Output the (X, Y) coordinate of the center of the cell containing the given text.  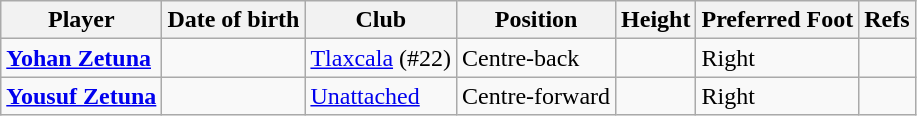
Position (536, 20)
Centre-forward (536, 96)
Club (381, 20)
Height (656, 20)
Yousuf Zetuna (82, 96)
Tlaxcala (#22) (381, 58)
Date of birth (234, 20)
Preferred Foot (778, 20)
Unattached (381, 96)
Refs (887, 20)
Player (82, 20)
Centre-back (536, 58)
Yohan Zetuna (82, 58)
